Search for the cell housing the specified text and yield its (x, y) center coordinate. 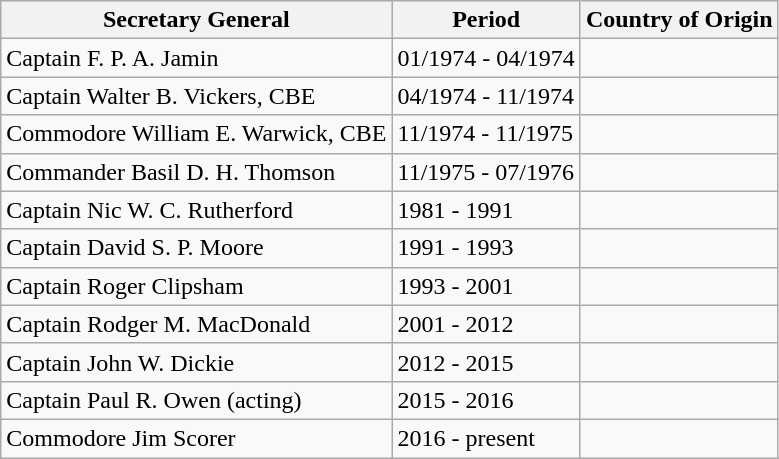
Commander Basil D. H. Thomson (196, 172)
11/1974 - 11/1975 (486, 134)
1991 - 1993 (486, 248)
04/1974 - 11/1974 (486, 96)
2015 - 2016 (486, 400)
Captain Roger Clipsham (196, 286)
01/1974 - 04/1974 (486, 58)
Period (486, 20)
11/1975 - 07/1976 (486, 172)
2016 - present (486, 438)
Captain Walter B. Vickers, CBE (196, 96)
2001 - 2012 (486, 324)
Country of Origin (679, 20)
Captain Nic W. C. Rutherford (196, 210)
2012 - 2015 (486, 362)
Commodore Jim Scorer (196, 438)
Captain Rodger M. MacDonald (196, 324)
1993 - 2001 (486, 286)
Captain F. P. A. Jamin (196, 58)
1981 - 1991 (486, 210)
Commodore William E. Warwick, CBE (196, 134)
Captain David S. P. Moore (196, 248)
Captain John W. Dickie (196, 362)
Captain Paul R. Owen (acting) (196, 400)
Secretary General (196, 20)
